Pinpoint the cell where the given text exists, returning its [X, Y] midpoint coordinate. 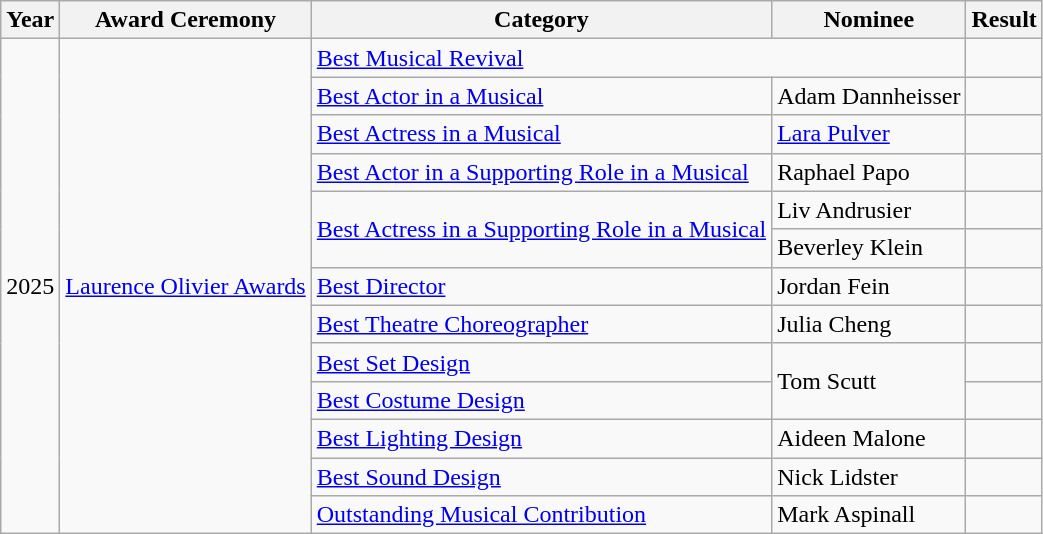
Aideen Malone [869, 438]
Nick Lidster [869, 477]
Best Actor in a Musical [541, 96]
2025 [30, 286]
Category [541, 20]
Best Director [541, 286]
Result [1004, 20]
Liv Andrusier [869, 210]
Best Actress in a Musical [541, 134]
Best Lighting Design [541, 438]
Julia Cheng [869, 324]
Tom Scutt [869, 381]
Mark Aspinall [869, 515]
Best Musical Revival [638, 58]
Raphael Papo [869, 172]
Laurence Olivier Awards [186, 286]
Best Actor in a Supporting Role in a Musical [541, 172]
Beverley Klein [869, 248]
Lara Pulver [869, 134]
Award Ceremony [186, 20]
Adam Dannheisser [869, 96]
Nominee [869, 20]
Best Theatre Choreographer [541, 324]
Best Sound Design [541, 477]
Jordan Fein [869, 286]
Best Actress in a Supporting Role in a Musical [541, 229]
Best Costume Design [541, 400]
Best Set Design [541, 362]
Outstanding Musical Contribution [541, 515]
Year [30, 20]
